Output the (x, y) coordinate of the center of the cell containing the given text.  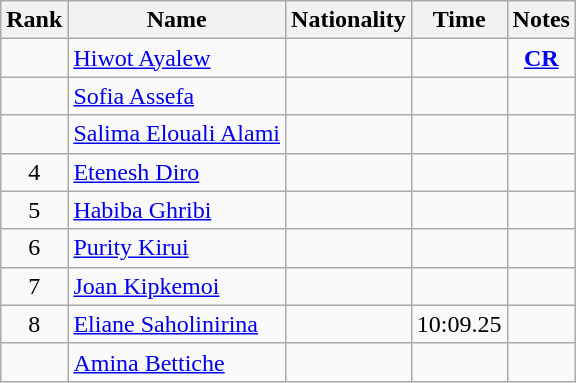
Habiba Ghribi (177, 210)
Notes (541, 20)
Time (459, 20)
CR (541, 58)
5 (34, 210)
Nationality (349, 20)
6 (34, 248)
Sofia Assefa (177, 96)
8 (34, 324)
Salima Elouali Alami (177, 134)
Purity Kirui (177, 248)
Eliane Saholinirina (177, 324)
4 (34, 172)
Etenesh Diro (177, 172)
Hiwot Ayalew (177, 58)
7 (34, 286)
Joan Kipkemoi (177, 286)
Name (177, 20)
Amina Bettiche (177, 362)
10:09.25 (459, 324)
Rank (34, 20)
